Determine the [x, y] coordinate at the center of the cell enclosing the given text.  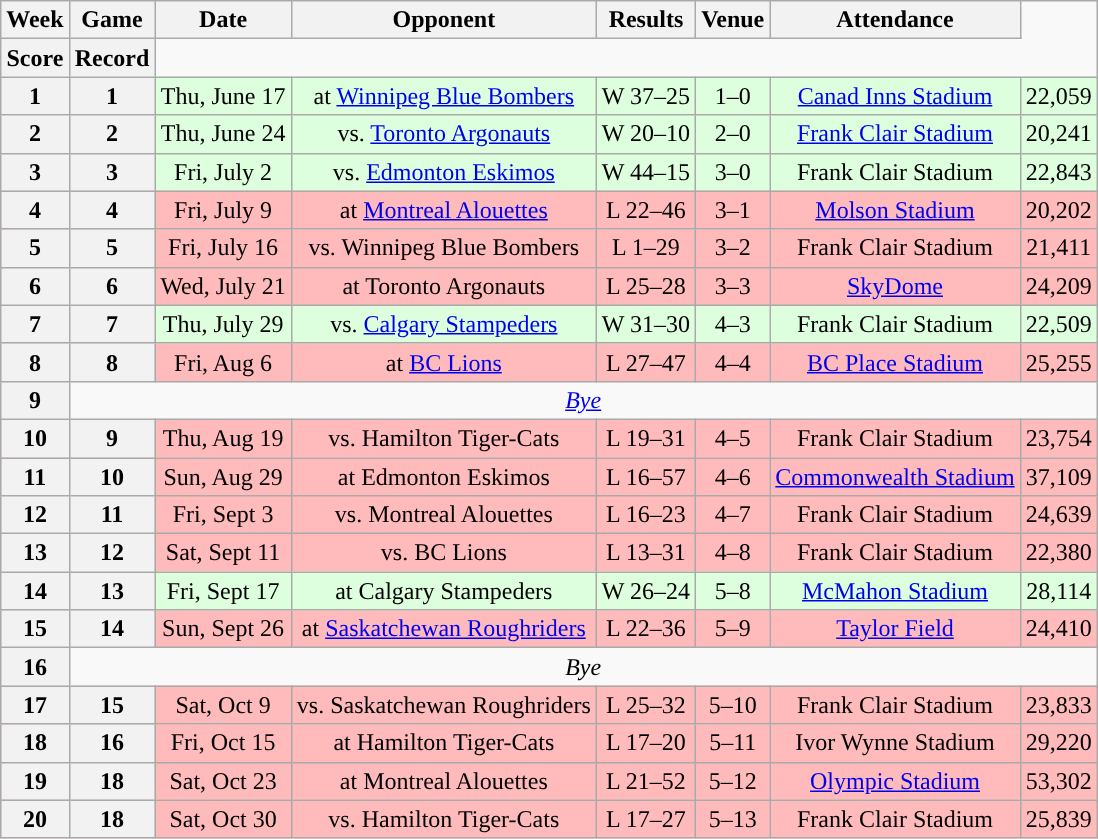
vs. Saskatchewan Roughriders [444, 705]
Sun, Aug 29 [223, 477]
at Saskatchewan Roughriders [444, 629]
Fri, July 2 [223, 172]
Record [112, 58]
at BC Lions [444, 362]
4–4 [733, 362]
4–6 [733, 477]
3–3 [733, 286]
4–8 [733, 553]
L 22–36 [646, 629]
vs. Toronto Argonauts [444, 134]
L 17–27 [646, 819]
L 13–31 [646, 553]
4–5 [733, 438]
24,410 [1058, 629]
19 [35, 781]
L 1–29 [646, 248]
28,114 [1058, 591]
53,302 [1058, 781]
Commonwealth Stadium [895, 477]
Results [646, 20]
Game [112, 20]
L 27–47 [646, 362]
29,220 [1058, 743]
Sat, Oct 9 [223, 705]
Thu, June 17 [223, 96]
W 44–15 [646, 172]
vs. Winnipeg Blue Bombers [444, 248]
21,411 [1058, 248]
Olympic Stadium [895, 781]
1–0 [733, 96]
W 20–10 [646, 134]
Score [35, 58]
17 [35, 705]
W 37–25 [646, 96]
Fri, Oct 15 [223, 743]
5–9 [733, 629]
Sat, Oct 23 [223, 781]
Sun, Sept 26 [223, 629]
Molson Stadium [895, 210]
vs. BC Lions [444, 553]
vs. Calgary Stampeders [444, 324]
22,380 [1058, 553]
20,202 [1058, 210]
23,754 [1058, 438]
McMahon Stadium [895, 591]
25,839 [1058, 819]
5–13 [733, 819]
23,833 [1058, 705]
Fri, July 16 [223, 248]
Venue [733, 20]
3–2 [733, 248]
Fri, Sept 3 [223, 515]
24,209 [1058, 286]
Date [223, 20]
Thu, Aug 19 [223, 438]
L 17–20 [646, 743]
L 19–31 [646, 438]
Sat, Sept 11 [223, 553]
4–3 [733, 324]
Fri, Aug 6 [223, 362]
Week [35, 20]
Fri, Sept 17 [223, 591]
at Hamilton Tiger-Cats [444, 743]
37,109 [1058, 477]
24,639 [1058, 515]
at Calgary Stampeders [444, 591]
L 16–57 [646, 477]
vs. Montreal Alouettes [444, 515]
L 21–52 [646, 781]
4–7 [733, 515]
Wed, July 21 [223, 286]
Taylor Field [895, 629]
Thu, July 29 [223, 324]
22,509 [1058, 324]
5–12 [733, 781]
22,059 [1058, 96]
22,843 [1058, 172]
L 25–28 [646, 286]
20 [35, 819]
5–11 [733, 743]
at Edmonton Eskimos [444, 477]
2–0 [733, 134]
vs. Edmonton Eskimos [444, 172]
Fri, July 9 [223, 210]
BC Place Stadium [895, 362]
W 31–30 [646, 324]
5–10 [733, 705]
at Toronto Argonauts [444, 286]
L 22–46 [646, 210]
Attendance [895, 20]
L 16–23 [646, 515]
Opponent [444, 20]
Thu, June 24 [223, 134]
20,241 [1058, 134]
25,255 [1058, 362]
5–8 [733, 591]
Ivor Wynne Stadium [895, 743]
L 25–32 [646, 705]
3–0 [733, 172]
Canad Inns Stadium [895, 96]
Sat, Oct 30 [223, 819]
SkyDome [895, 286]
W 26–24 [646, 591]
at Winnipeg Blue Bombers [444, 96]
3–1 [733, 210]
